Determine the (X, Y) coordinate at the center of the cell enclosing the given text.  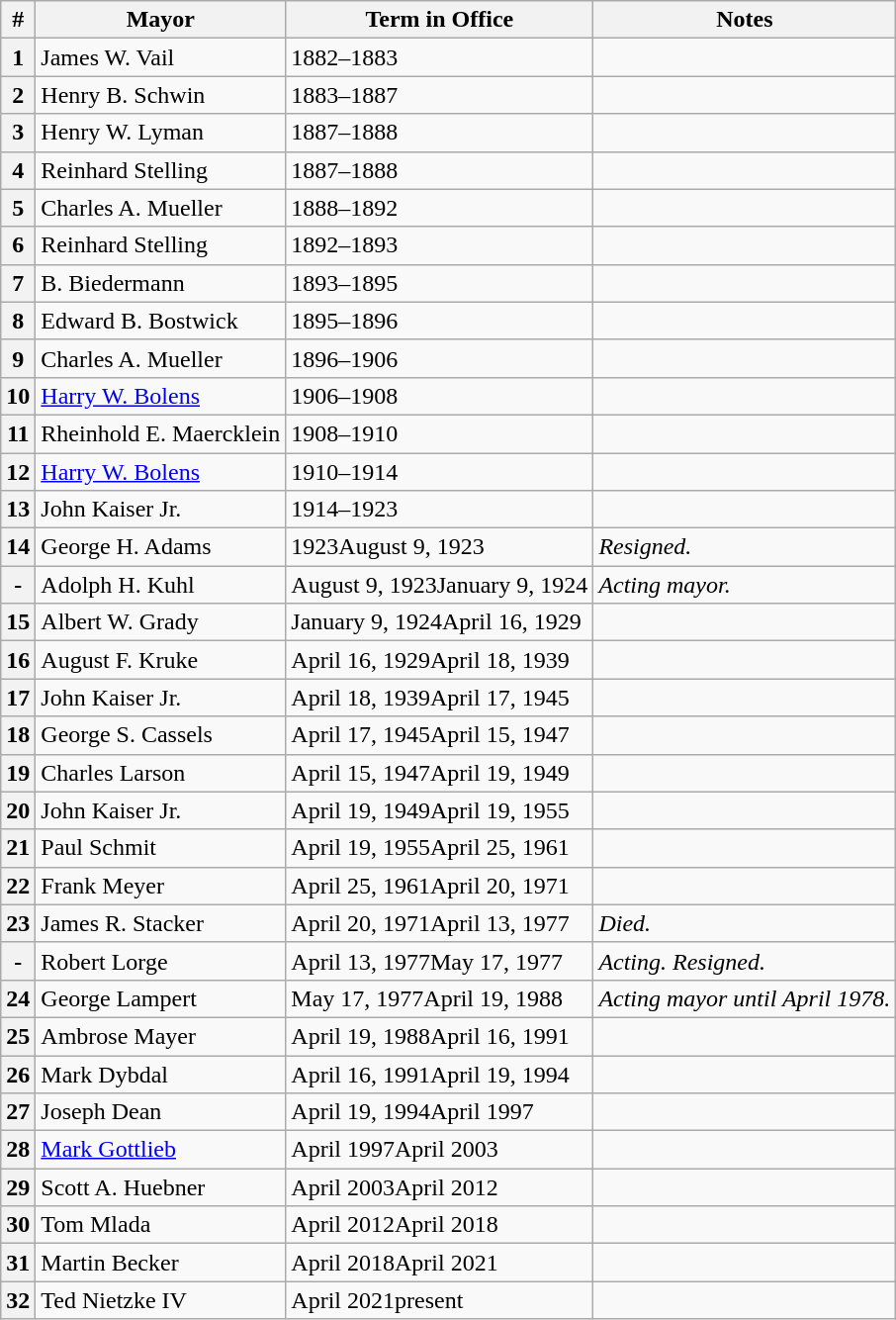
29 (18, 1187)
Tom Mlada (160, 1225)
Paul Schmit (160, 848)
Robert Lorge (160, 961)
1893–1895 (439, 283)
1896–1906 (439, 358)
April 16, 1991April 19, 1994 (439, 1074)
19 (18, 773)
Adolph H. Kuhl (160, 585)
25 (18, 1036)
15 (18, 622)
30 (18, 1225)
August 9, 1923January 9, 1924 (439, 585)
23 (18, 923)
21 (18, 848)
28 (18, 1150)
George S. Cassels (160, 735)
32 (18, 1300)
Died. (745, 923)
George Lampert (160, 998)
Martin Becker (160, 1263)
April 2012April 2018 (439, 1225)
April 15, 1947April 19, 1949 (439, 773)
Resigned. (745, 547)
April 2021present (439, 1300)
1895–1896 (439, 321)
Mark Gottlieb (160, 1150)
May 17, 1977April 19, 1988 (439, 998)
April 19, 1994April 1997 (439, 1112)
Charles Larson (160, 773)
4 (18, 170)
B. Biedermann (160, 283)
Edward B. Bostwick (160, 321)
Ted Nietzke IV (160, 1300)
Albert W. Grady (160, 622)
April 18, 1939April 17, 1945 (439, 698)
Rheinhold E. Maercklein (160, 433)
April 2018April 2021 (439, 1263)
31 (18, 1263)
August F. Kruke (160, 660)
13 (18, 510)
George H. Adams (160, 547)
Mark Dybdal (160, 1074)
6 (18, 245)
Notes (745, 20)
1888–1892 (439, 208)
Acting mayor until April 1978. (745, 998)
3 (18, 133)
Frank Meyer (160, 886)
9 (18, 358)
Acting mayor. (745, 585)
1914–1923 (439, 510)
20 (18, 810)
April 19, 1955April 25, 1961 (439, 848)
Acting. Resigned. (745, 961)
5 (18, 208)
7 (18, 283)
April 1997April 2003 (439, 1150)
12 (18, 472)
17 (18, 698)
Term in Office (439, 20)
Ambrose Mayer (160, 1036)
April 16, 1929April 18, 1939 (439, 660)
April 17, 1945April 15, 1947 (439, 735)
24 (18, 998)
1906–1908 (439, 396)
Henry W. Lyman (160, 133)
April 25, 1961April 20, 1971 (439, 886)
April 20, 1971April 13, 1977 (439, 923)
10 (18, 396)
Mayor (160, 20)
11 (18, 433)
1908–1910 (439, 433)
James R. Stacker (160, 923)
8 (18, 321)
January 9, 1924April 16, 1929 (439, 622)
James W. Vail (160, 57)
16 (18, 660)
April 2003April 2012 (439, 1187)
Scott A. Huebner (160, 1187)
1892–1893 (439, 245)
1923August 9, 1923 (439, 547)
1883–1887 (439, 95)
22 (18, 886)
Joseph Dean (160, 1112)
Henry B. Schwin (160, 95)
April 19, 1949April 19, 1955 (439, 810)
27 (18, 1112)
18 (18, 735)
14 (18, 547)
April 13, 1977May 17, 1977 (439, 961)
26 (18, 1074)
1910–1914 (439, 472)
April 19, 1988April 16, 1991 (439, 1036)
2 (18, 95)
1882–1883 (439, 57)
1 (18, 57)
# (18, 20)
